Search for the cell housing the specified text and yield its (x, y) center coordinate. 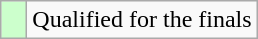
Qualified for the finals (142, 20)
